Determine the [x, y] coordinate at the center of the cell enclosing the given text.  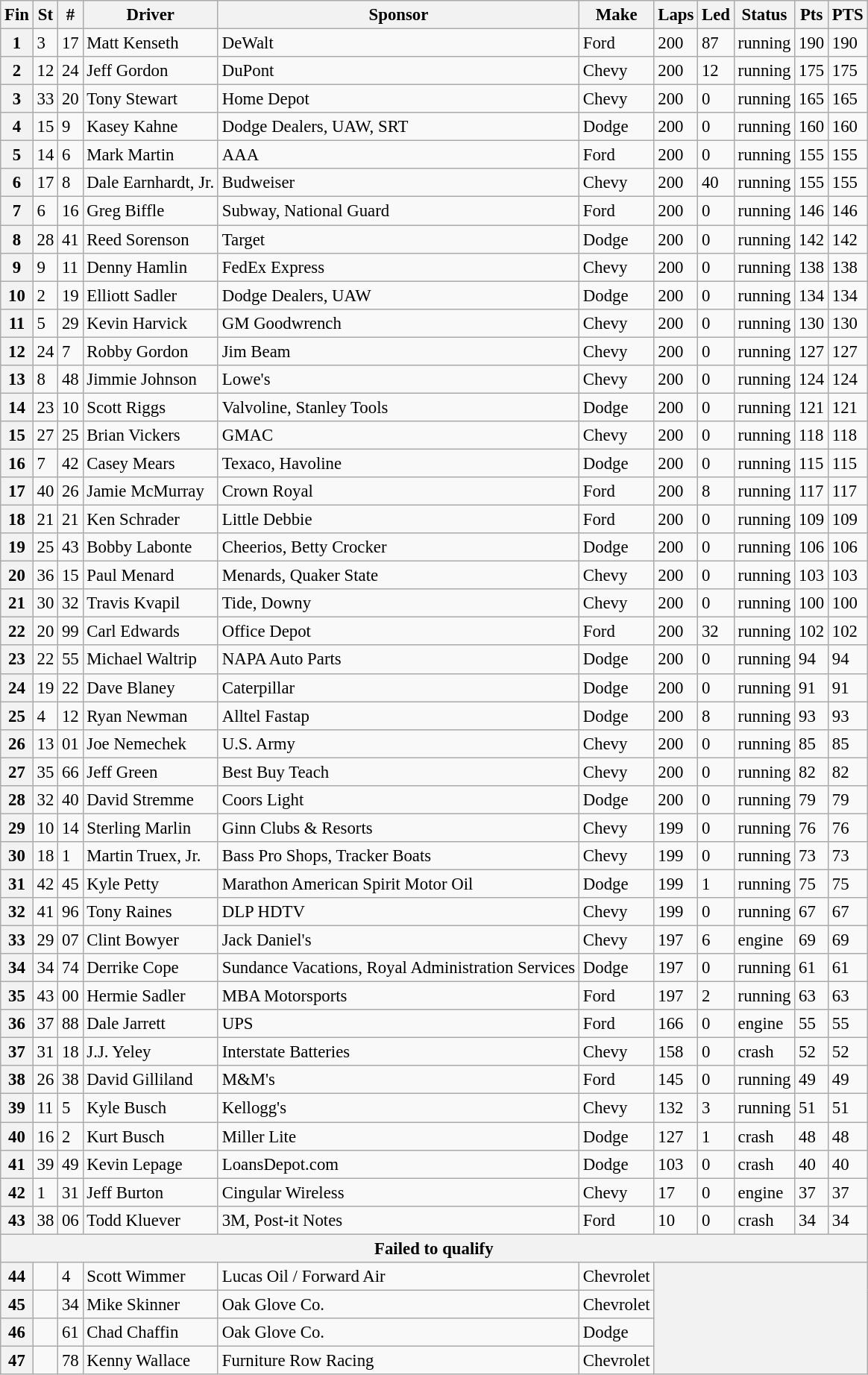
Best Buy Teach [398, 772]
St [45, 15]
Tony Stewart [151, 99]
Kyle Petty [151, 884]
99 [70, 632]
44 [17, 1277]
Hermie Sadler [151, 996]
Dodge Dealers, UAW, SRT [398, 127]
FedEx Express [398, 267]
Elliott Sadler [151, 295]
Chad Chaffin [151, 1332]
Furniture Row Racing [398, 1360]
AAA [398, 155]
3M, Post-it Notes [398, 1220]
Joe Nemechek [151, 743]
Home Depot [398, 99]
Scott Riggs [151, 407]
Matt Kenseth [151, 43]
Miller Lite [398, 1136]
Tony Raines [151, 912]
Paul Menard [151, 576]
Jeff Burton [151, 1192]
87 [716, 43]
Mike Skinner [151, 1304]
Crown Royal [398, 491]
Clint Bowyer [151, 940]
Jamie McMurray [151, 491]
Kasey Kahne [151, 127]
Travis Kvapil [151, 603]
Coors Light [398, 800]
Sterling Marlin [151, 828]
06 [70, 1220]
Jimmie Johnson [151, 380]
Budweiser [398, 183]
Brian Vickers [151, 435]
Kenny Wallace [151, 1360]
LoansDepot.com [398, 1164]
Michael Waltrip [151, 660]
74 [70, 968]
Make [617, 15]
Lowe's [398, 380]
Ken Schrader [151, 520]
Jim Beam [398, 351]
Kurt Busch [151, 1136]
David Stremme [151, 800]
Ginn Clubs & Resorts [398, 828]
Failed to qualify [434, 1248]
GM Goodwrench [398, 323]
PTS [847, 15]
Jeff Gordon [151, 71]
Target [398, 239]
Office Depot [398, 632]
Dale Earnhardt, Jr. [151, 183]
Cheerios, Betty Crocker [398, 547]
Dodge Dealers, UAW [398, 295]
Menards, Quaker State [398, 576]
145 [676, 1080]
78 [70, 1360]
# [70, 15]
Kevin Harvick [151, 323]
Tide, Downy [398, 603]
Jeff Green [151, 772]
Status [764, 15]
Derrike Cope [151, 968]
Robby Gordon [151, 351]
166 [676, 1024]
Lucas Oil / Forward Air [398, 1277]
Denny Hamlin [151, 267]
Dave Blaney [151, 687]
Driver [151, 15]
Caterpillar [398, 687]
Bobby Labonte [151, 547]
Laps [676, 15]
Valvoline, Stanley Tools [398, 407]
Pts [811, 15]
46 [17, 1332]
MBA Motorsports [398, 996]
Ryan Newman [151, 716]
Kellogg's [398, 1108]
158 [676, 1052]
Kyle Busch [151, 1108]
Little Debbie [398, 520]
Todd Kluever [151, 1220]
Texaco, Havoline [398, 463]
88 [70, 1024]
Scott Wimmer [151, 1277]
132 [676, 1108]
Interstate Batteries [398, 1052]
Subway, National Guard [398, 211]
GMAC [398, 435]
Mark Martin [151, 155]
Casey Mears [151, 463]
Reed Sorenson [151, 239]
David Gilliland [151, 1080]
01 [70, 743]
NAPA Auto Parts [398, 660]
Martin Truex, Jr. [151, 856]
Jack Daniel's [398, 940]
Led [716, 15]
Greg Biffle [151, 211]
M&M's [398, 1080]
Carl Edwards [151, 632]
DLP HDTV [398, 912]
00 [70, 996]
J.J. Yeley [151, 1052]
Sundance Vacations, Royal Administration Services [398, 968]
Bass Pro Shops, Tracker Boats [398, 856]
Sponsor [398, 15]
DeWalt [398, 43]
UPS [398, 1024]
Cingular Wireless [398, 1192]
Alltel Fastap [398, 716]
U.S. Army [398, 743]
Fin [17, 15]
Kevin Lepage [151, 1164]
47 [17, 1360]
DuPont [398, 71]
Marathon American Spirit Motor Oil [398, 884]
96 [70, 912]
Dale Jarrett [151, 1024]
66 [70, 772]
07 [70, 940]
